Provide the [x, y] coordinate of the cell's center where the given text is located.  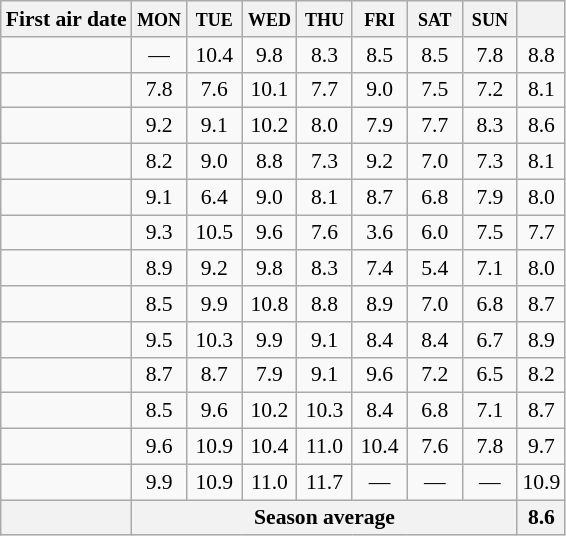
TUE [214, 19]
10.1 [270, 90]
5.4 [434, 269]
10.5 [214, 233]
3.6 [380, 233]
Season average [325, 518]
6.4 [214, 197]
MON [160, 19]
9.3 [160, 233]
10.8 [270, 304]
9.7 [541, 447]
6.5 [490, 375]
First air date [66, 19]
7.4 [380, 269]
WED [270, 19]
FRI [380, 19]
9.5 [160, 340]
THU [324, 19]
6.0 [434, 233]
SUN [490, 19]
SAT [434, 19]
11.7 [324, 482]
6.7 [490, 340]
